Return (x, y) of the center of cell containing provided text 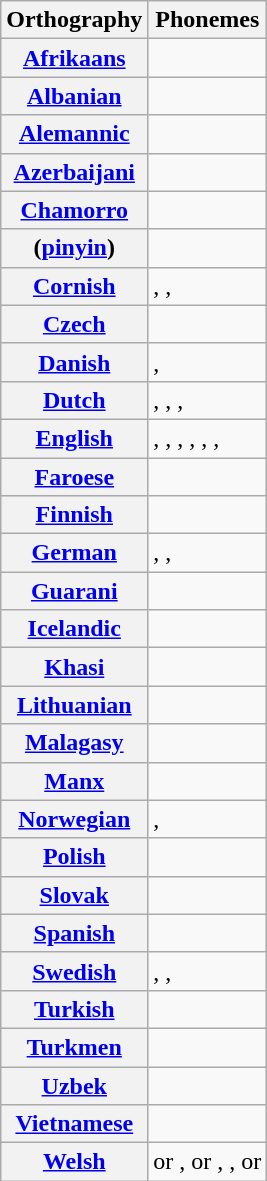
Dutch (74, 400)
Czech (74, 324)
Albanian (74, 96)
German (74, 553)
Danish (74, 362)
Icelandic (74, 629)
Manx (74, 781)
Turkmen (74, 1047)
(pinyin) (74, 248)
Lithuanian (74, 705)
Norwegian (74, 819)
Khasi (74, 667)
Polish (74, 857)
Swedish (74, 971)
Slovak (74, 895)
Faroese (74, 477)
Chamorro (74, 210)
Afrikaans (74, 58)
Uzbek (74, 1085)
Alemannic (74, 134)
Cornish (74, 286)
Phonemes (208, 20)
Orthography (74, 20)
Spanish (74, 933)
or , or , , or (208, 1162)
Guarani (74, 591)
Finnish (74, 515)
English (74, 438)
Turkish (74, 1009)
Welsh (74, 1162)
Malagasy (74, 743)
, , , (208, 400)
Vietnamese (74, 1124)
Azerbaijani (74, 172)
, , , , , , (208, 438)
